From the cell containing the given text, extract its center point as [x, y] coordinate. 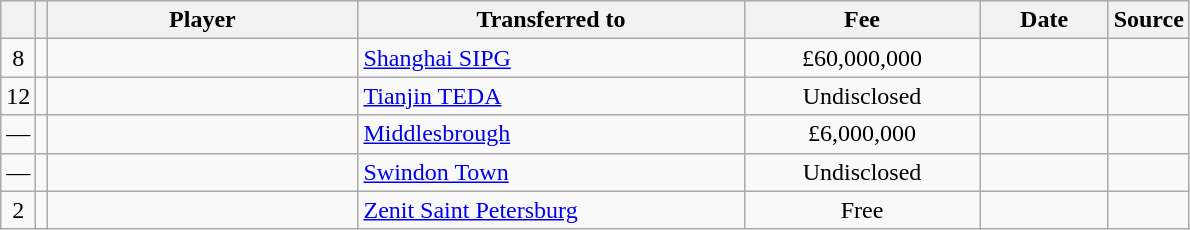
Fee [862, 20]
12 [18, 96]
£60,000,000 [862, 58]
Free [862, 210]
£6,000,000 [862, 134]
Shanghai SIPG [551, 58]
Player [202, 20]
Middlesbrough [551, 134]
Date [1044, 20]
Tianjin TEDA [551, 96]
Source [1148, 20]
Transferred to [551, 20]
Zenit Saint Petersburg [551, 210]
2 [18, 210]
8 [18, 58]
Swindon Town [551, 172]
